Scan for the cell matching the given text and deliver its [x, y] coordinate at center. 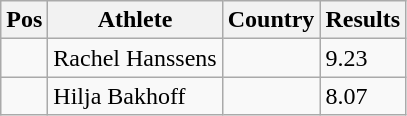
8.07 [363, 96]
9.23 [363, 58]
Country [271, 20]
Rachel Hanssens [135, 58]
Hilja Bakhoff [135, 96]
Pos [24, 20]
Results [363, 20]
Athlete [135, 20]
